Determine the [x, y] coordinate at the center of the cell enclosing the given text.  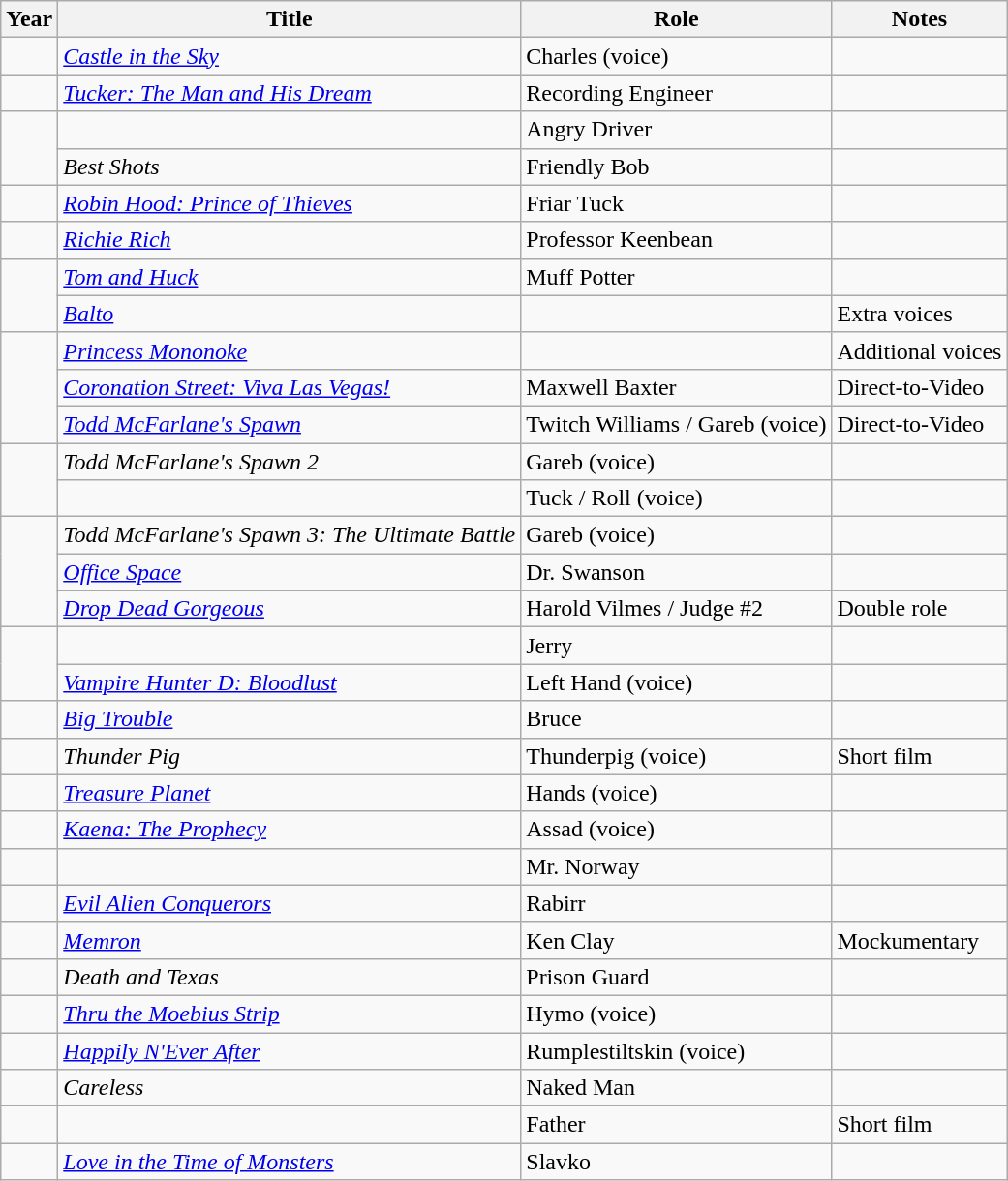
Friar Tuck [676, 203]
Rabirr [676, 903]
Extra voices [920, 314]
Office Space [290, 572]
Love in the Time of Monsters [290, 1162]
Mockumentary [920, 940]
Kaena: The Prophecy [290, 830]
Todd McFarlane's Spawn 2 [290, 462]
Naked Man [676, 1088]
Careless [290, 1088]
Castle in the Sky [290, 56]
Year [29, 19]
Best Shots [290, 167]
Title [290, 19]
Thunder Pig [290, 756]
Evil Alien Conquerors [290, 903]
Mr. Norway [676, 866]
Left Hand (voice) [676, 682]
Happily N'Ever After [290, 1050]
Prison Guard [676, 977]
Double role [920, 609]
Robin Hood: Prince of Thieves [290, 203]
Notes [920, 19]
Jerry [676, 646]
Balto [290, 314]
Recording Engineer [676, 93]
Thunderpig (voice) [676, 756]
Slavko [676, 1162]
Vampire Hunter D: Bloodlust [290, 682]
Coronation Street: Viva Las Vegas! [290, 387]
Death and Texas [290, 977]
Rumplestiltskin (voice) [676, 1050]
Drop Dead Gorgeous [290, 609]
Father [676, 1125]
Princess Mononoke [290, 350]
Bruce [676, 719]
Maxwell Baxter [676, 387]
Treasure Planet [290, 793]
Assad (voice) [676, 830]
Todd McFarlane's Spawn [290, 424]
Tom and Huck [290, 277]
Big Trouble [290, 719]
Muff Potter [676, 277]
Hands (voice) [676, 793]
Friendly Bob [676, 167]
Harold Vilmes / Judge #2 [676, 609]
Todd McFarlane's Spawn 3: The Ultimate Battle [290, 535]
Ken Clay [676, 940]
Thru the Moebius Strip [290, 1014]
Richie Rich [290, 240]
Angry Driver [676, 130]
Additional voices [920, 350]
Tucker: The Man and His Dream [290, 93]
Role [676, 19]
Charles (voice) [676, 56]
Tuck / Roll (voice) [676, 499]
Twitch Williams / Gareb (voice) [676, 424]
Dr. Swanson [676, 572]
Hymo (voice) [676, 1014]
Memron [290, 940]
Professor Keenbean [676, 240]
